Capture the cell that displays the provided text and extract its [x, y] central coordinate. 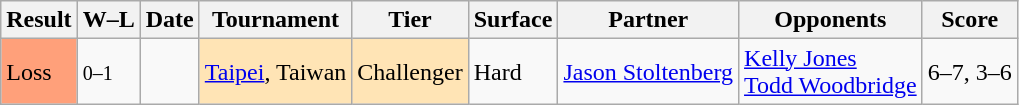
Tournament [276, 20]
Loss [39, 72]
W–L [108, 20]
6–7, 3–6 [970, 72]
Partner [648, 20]
Kelly Jones Todd Woodbridge [831, 72]
Surface [513, 20]
Result [39, 20]
0–1 [108, 72]
Tier [410, 20]
Date [170, 20]
Jason Stoltenberg [648, 72]
Opponents [831, 20]
Challenger [410, 72]
Hard [513, 72]
Score [970, 20]
Taipei, Taiwan [276, 72]
